Determine the [x, y] coordinate at the center of the cell enclosing the given text.  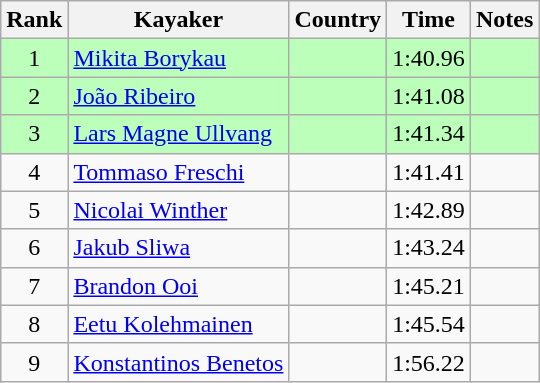
Konstantinos Benetos [178, 362]
Kayaker [178, 20]
Notes [504, 20]
1 [34, 58]
1:45.21 [429, 286]
Nicolai Winther [178, 210]
Brandon Ooi [178, 286]
Mikita Borykau [178, 58]
Country [338, 20]
Eetu Kolehmainen [178, 324]
1:40.96 [429, 58]
1:43.24 [429, 248]
3 [34, 134]
Lars Magne Ullvang [178, 134]
1:42.89 [429, 210]
João Ribeiro [178, 96]
1:45.54 [429, 324]
Jakub Sliwa [178, 248]
1:41.41 [429, 172]
4 [34, 172]
Time [429, 20]
Tommaso Freschi [178, 172]
8 [34, 324]
9 [34, 362]
1:41.34 [429, 134]
7 [34, 286]
5 [34, 210]
1:41.08 [429, 96]
1:56.22 [429, 362]
2 [34, 96]
6 [34, 248]
Rank [34, 20]
